Pinpoint the cell where the given text exists, returning its [X, Y] midpoint coordinate. 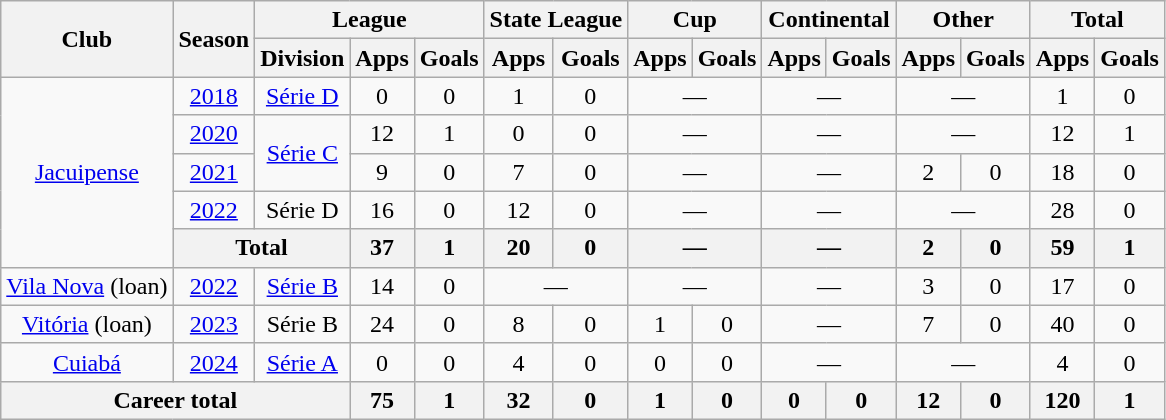
9 [382, 172]
32 [518, 400]
14 [382, 286]
Club [87, 39]
40 [1062, 324]
Continental [829, 20]
2020 [214, 134]
League [370, 20]
2023 [214, 324]
Jacuipense [87, 172]
Season [214, 39]
59 [1062, 248]
2021 [214, 172]
Cuiabá [87, 362]
18 [1062, 172]
Division [302, 58]
3 [928, 286]
8 [518, 324]
Other [963, 20]
Career total [176, 400]
State League [556, 20]
37 [382, 248]
Cup [695, 20]
28 [1062, 210]
Série C [302, 153]
2024 [214, 362]
Vitória (loan) [87, 324]
24 [382, 324]
2018 [214, 96]
20 [518, 248]
Série A [302, 362]
75 [382, 400]
16 [382, 210]
120 [1062, 400]
17 [1062, 286]
Vila Nova (loan) [87, 286]
